Return (x, y) of the center of cell containing provided text 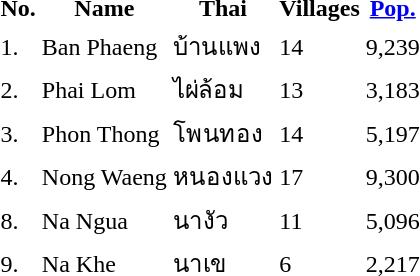
นางัว (223, 220)
Nong Waeng (104, 176)
Ban Phaeng (104, 46)
Na Ngua (104, 220)
หนองแวง (223, 176)
17 (320, 176)
13 (320, 90)
โพนทอง (223, 133)
Phon Thong (104, 133)
ไผ่ล้อม (223, 90)
11 (320, 220)
บ้านแพง (223, 46)
Phai Lom (104, 90)
